Output the [X, Y] coordinate of the center of the cell containing the given text.  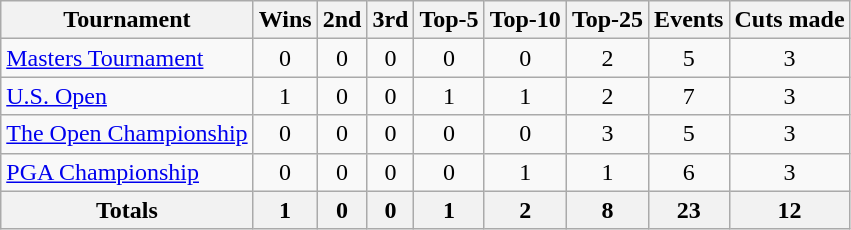
3rd [390, 20]
Wins [285, 20]
Masters Tournament [127, 58]
U.S. Open [127, 96]
12 [790, 210]
7 [689, 96]
Top-25 [607, 20]
The Open Championship [127, 134]
PGA Championship [127, 172]
Events [689, 20]
6 [689, 172]
Cuts made [790, 20]
Tournament [127, 20]
Totals [127, 210]
Top-10 [525, 20]
Top-5 [449, 20]
23 [689, 210]
8 [607, 210]
2nd [342, 20]
